Identify which cell holds the provided text, then report its (x, y) central coordinate. 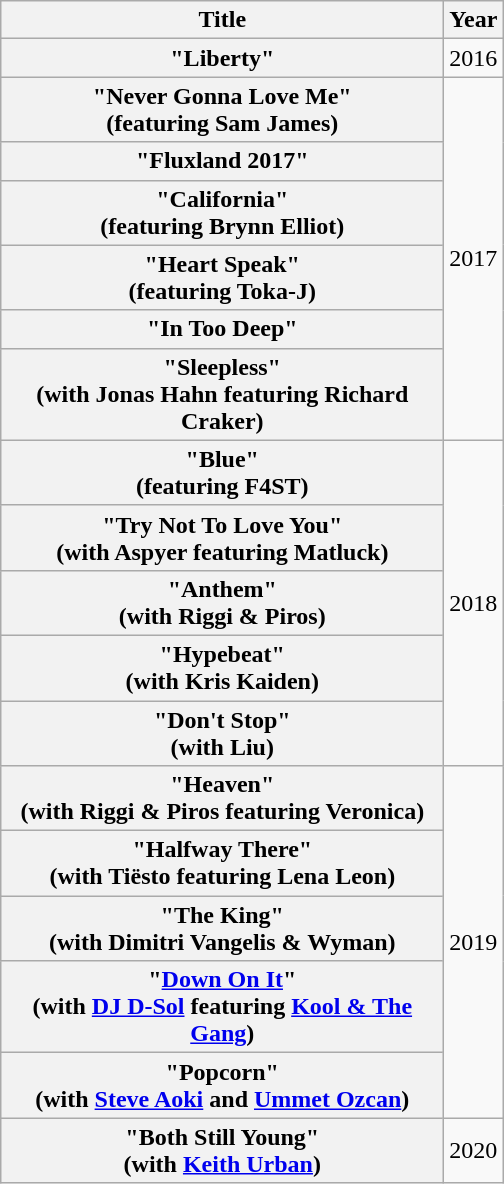
2019 (474, 942)
"Anthem" (with Riggi & Piros) (222, 602)
"Sleepless" (with Jonas Hahn featuring Richard Craker) (222, 394)
2016 (474, 58)
"Liberty" (222, 58)
"Blue" (featuring F4ST) (222, 472)
"The King" (with Dimitri Vangelis & Wyman) (222, 928)
2017 (474, 258)
"Fluxland 2017" (222, 161)
"Try Not To Love You" (with Aspyer featuring Matluck) (222, 538)
"Heaven" (with Riggi & Piros featuring Veronica) (222, 798)
"Down On It" (with DJ D-Sol featuring Kool & The Gang) (222, 1007)
"Popcorn" (with Steve Aoki and Ummet Ozcan) (222, 1086)
"Don't Stop" (with Liu) (222, 732)
Year (474, 20)
"Both Still Young" (with Keith Urban) (222, 1150)
2018 (474, 602)
"Heart Speak" (featuring Toka-J) (222, 278)
"Hypebeat" (with Kris Kaiden) (222, 668)
"Halfway There" (with Tiësto featuring Lena Leon) (222, 864)
2020 (474, 1150)
"California" (featuring Brynn Elliot) (222, 212)
"Never Gonna Love Me" (featuring Sam James) (222, 110)
Title (222, 20)
"In Too Deep" (222, 329)
